Find where the given text appears and provide that cell's center as [X, Y] coordinate. 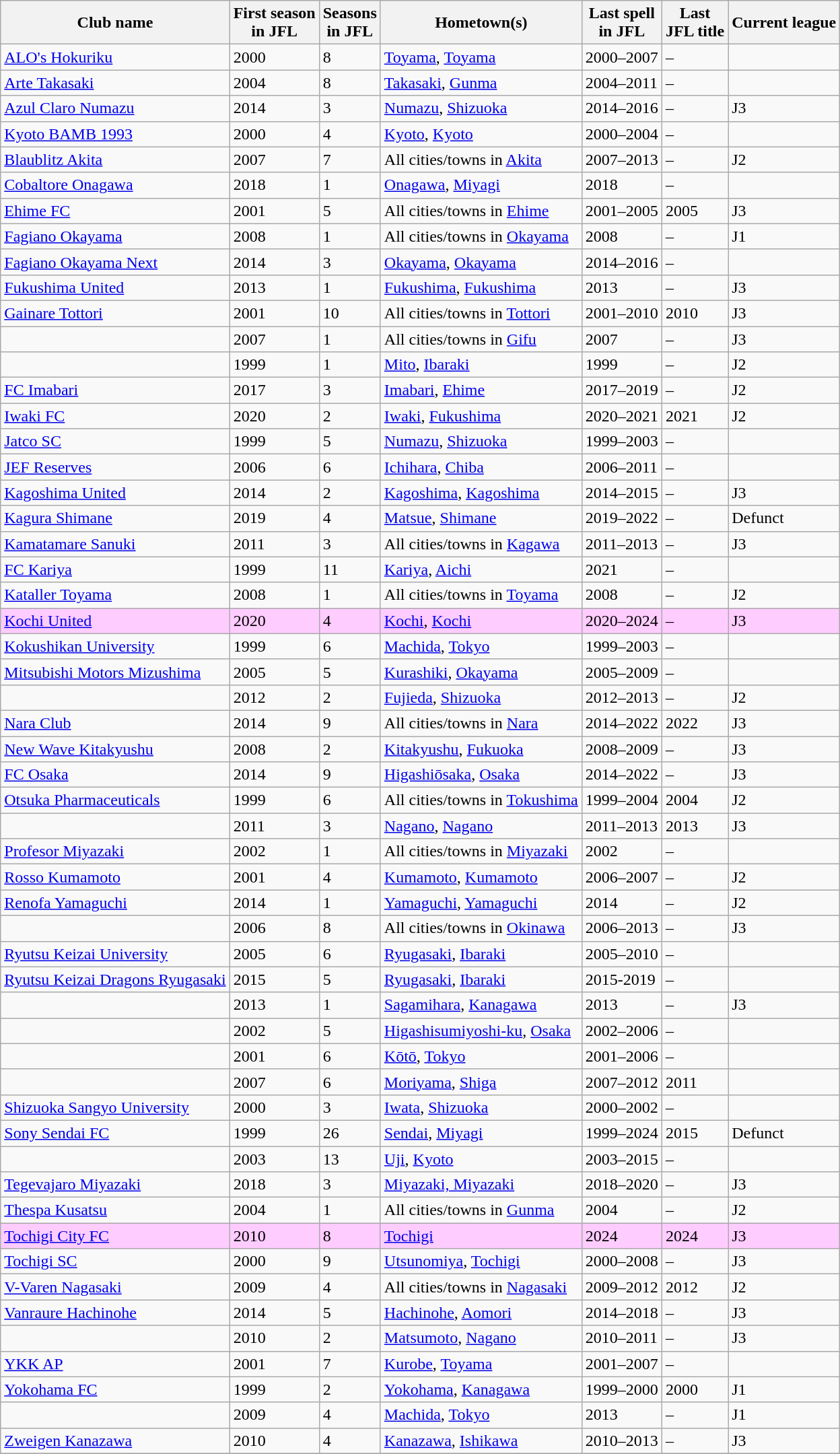
Otsuka Pharmaceuticals [115, 800]
All cities/towns in Okayama [481, 236]
Higashiōsaka, Osaka [481, 775]
2006–2013 [622, 928]
Kyoto BAMB 1993 [115, 134]
Iwaki FC [115, 416]
Rosso Kumamoto [115, 877]
Toyama, Toyama [481, 57]
All cities/towns in Nara [481, 723]
Fagiano Okayama [115, 236]
Fukushima, Fukushima [481, 287]
2009–2012 [622, 1287]
Matsumoto, Nagano [481, 1338]
FC Imabari [115, 390]
Kurashiki, Okayama [481, 672]
Fujieda, Shizuoka [481, 697]
2006–2011 [622, 467]
Kochi, Kochi [481, 621]
Miyazaki, Miyazaki [481, 1185]
11 [350, 569]
2015-2019 [622, 979]
10 [350, 313]
1999–2004 [622, 800]
1999–2000 [622, 1389]
Zweigen Kanazawa [115, 1441]
2000–2002 [622, 1107]
Tegevajaro Miyazaki [115, 1185]
Mitsubishi Motors Mizushima [115, 672]
All cities/towns in Nagasaki [481, 1287]
All cities/towns in Tokushima [481, 800]
Hometown(s) [481, 23]
Kochi United [115, 621]
2010–2013 [622, 1441]
2000–2008 [622, 1261]
2010–2011 [622, 1338]
Gainare Tottori [115, 313]
Kamatamare Sanuki [115, 544]
2020–2024 [622, 621]
1999–2024 [622, 1133]
Hachinohe, Aomori [481, 1313]
Kariya, Aichi [481, 569]
2005–2010 [622, 954]
Fagiano Okayama Next [115, 262]
2000–2004 [622, 134]
Higashisumiyoshi-ku, Osaka [481, 1031]
2017 [275, 390]
Kagura Shimane [115, 518]
LastJFL title [695, 23]
Cobaltore Onagawa [115, 185]
Mito, Ibaraki [481, 365]
Blaublitz Akita [115, 160]
2022 [695, 723]
Arte Takasaki [115, 83]
2003–2015 [622, 1158]
2019–2022 [622, 518]
Tochigi [481, 1236]
2004–2011 [622, 83]
All cities/towns in Tottori [481, 313]
2019 [275, 518]
Yamaguchi, Yamaguchi [481, 903]
Kagoshima, Kagoshima [481, 493]
2001–2005 [622, 211]
Fukushima United [115, 287]
Jatco SC [115, 442]
Okayama, Okayama [481, 262]
2005–2009 [622, 672]
2006–2007 [622, 877]
Imabari, Ehime [481, 390]
Sendai, Miyagi [481, 1133]
Tochigi SC [115, 1261]
Iwaki, Fukushima [481, 416]
All cities/towns in Gunma [481, 1210]
2001–2010 [622, 313]
Sony Sendai FC [115, 1133]
Kitakyushu, Fukuoka [481, 749]
Kagoshima United [115, 493]
ALO's Hokuriku [115, 57]
FC Osaka [115, 775]
Ryutsu Keizai Dragons Ryugasaki [115, 979]
Moriyama, Shiga [481, 1082]
All cities/towns in Miyazaki [481, 852]
2017–2019 [622, 390]
Ehime FC [115, 211]
Last spellin JFL [622, 23]
Kōtō, Tokyo [481, 1056]
FC Kariya [115, 569]
Thespa Kusatsu [115, 1210]
2000–2007 [622, 57]
2007–2013 [622, 160]
All cities/towns in Kagawa [481, 544]
New Wave Kitakyushu [115, 749]
Matsue, Shimane [481, 518]
Ichihara, Chiba [481, 467]
YKK AP [115, 1364]
2018–2020 [622, 1185]
2012–2013 [622, 697]
2008–2009 [622, 749]
Ryutsu Keizai University [115, 954]
2007–2012 [622, 1082]
26 [350, 1133]
Kumamoto, Kumamoto [481, 877]
13 [350, 1158]
2020–2021 [622, 416]
All cities/towns in Akita [481, 160]
Vanraure Hachinohe [115, 1313]
Nara Club [115, 723]
Tochigi City FC [115, 1236]
2003 [275, 1158]
Nagano, Nagano [481, 826]
Current league [784, 23]
Kurobe, Toyama [481, 1364]
Seasonsin JFL [350, 23]
2002–2006 [622, 1031]
V-Varen Nagasaki [115, 1287]
Kataller Toyama [115, 595]
Iwata, Shizuoka [481, 1107]
All cities/towns in Ehime [481, 211]
2001–2006 [622, 1056]
Takasaki, Gunma [481, 83]
Uji, Kyoto [481, 1158]
Yokohama, Kanagawa [481, 1389]
Club name [115, 23]
Sagamihara, Kanagawa [481, 1005]
All cities/towns in Toyama [481, 595]
Renofa Yamaguchi [115, 903]
Kanazawa, Ishikawa [481, 1441]
Profesor Miyazaki [115, 852]
Yokohama FC [115, 1389]
2014–2018 [622, 1313]
Kokushikan University [115, 646]
2014–2015 [622, 493]
Azul Claro Numazu [115, 108]
Onagawa, Miyagi [481, 185]
2001–2007 [622, 1364]
Shizuoka Sangyo University [115, 1107]
Kyoto, Kyoto [481, 134]
All cities/towns in Gifu [481, 339]
All cities/towns in Okinawa [481, 928]
First seasonin JFL [275, 23]
Utsunomiya, Tochigi [481, 1261]
JEF Reserves [115, 467]
